Detect which cell encompasses the target text, then output its [x, y] center coordinate. 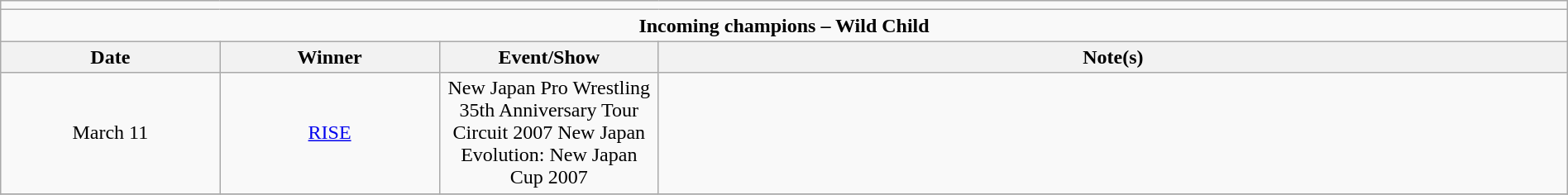
March 11 [111, 133]
Event/Show [549, 57]
Incoming champions – Wild Child [784, 26]
Date [111, 57]
RISE [329, 133]
Note(s) [1113, 57]
Winner [329, 57]
New Japan Pro Wrestling 35th Anniversary Tour Circuit 2007 New Japan Evolution: New Japan Cup 2007 [549, 133]
